Determine the (X, Y) coordinate at the center of the cell enclosing the given text.  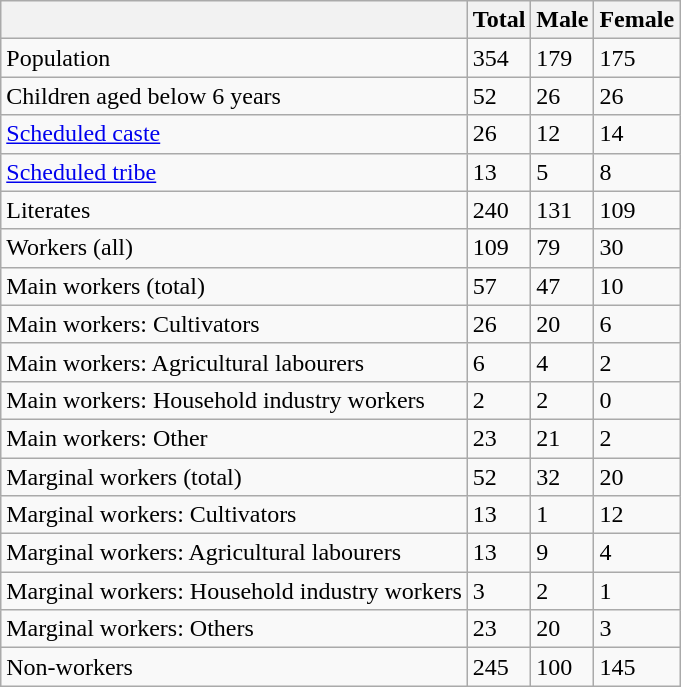
240 (499, 210)
145 (637, 667)
30 (637, 248)
Non-workers (234, 667)
32 (562, 477)
57 (499, 286)
Male (562, 20)
Marginal workers: Agricultural labourers (234, 553)
245 (499, 667)
179 (562, 58)
10 (637, 286)
Scheduled caste (234, 134)
9 (562, 553)
Main workers: Household industry workers (234, 400)
Marginal workers (total) (234, 477)
100 (562, 667)
131 (562, 210)
Population (234, 58)
Scheduled tribe (234, 172)
21 (562, 438)
175 (637, 58)
Marginal workers: Others (234, 629)
Main workers: Cultivators (234, 324)
5 (562, 172)
Main workers: Agricultural labourers (234, 362)
Main workers: Other (234, 438)
0 (637, 400)
47 (562, 286)
Workers (all) (234, 248)
Total (499, 20)
Marginal workers: Household industry workers (234, 591)
Marginal workers: Cultivators (234, 515)
Literates (234, 210)
79 (562, 248)
Main workers (total) (234, 286)
14 (637, 134)
354 (499, 58)
Children aged below 6 years (234, 96)
8 (637, 172)
Female (637, 20)
